Return (x, y) of the center of cell containing provided text 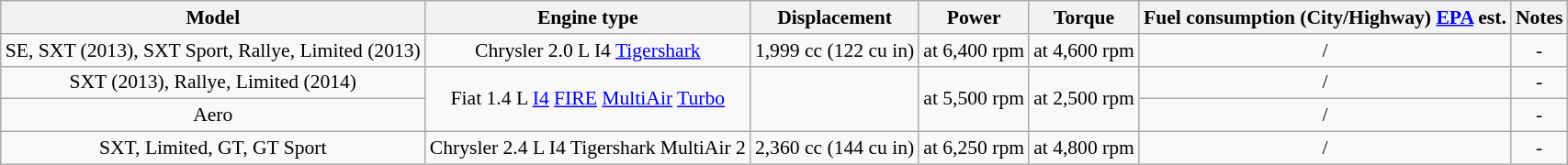
SE, SXT (2013), SXT Sport, Rallye, Limited (2013) (213, 50)
Fiat 1.4 L I4 FIRE MultiAir Turbo (588, 99)
Fuel consumption (City/Highway) EPA est. (1325, 17)
Displacement (834, 17)
at 6,250 rpm (974, 148)
at 4,800 rpm (1084, 148)
at 5,500 rpm (974, 99)
at 2,500 rpm (1084, 99)
Aero (213, 115)
SXT, Limited, GT, GT Sport (213, 148)
Chrysler 2.4 L I4 Tigershark MultiAir 2 (588, 148)
at 6,400 rpm (974, 50)
2,360 cc (144 cu in) (834, 148)
1,999 cc (122 cu in) (834, 50)
at 4,600 rpm (1084, 50)
Model (213, 17)
Power (974, 17)
Notes (1540, 17)
Engine type (588, 17)
Torque (1084, 17)
SXT (2013), Rallye, Limited (2014) (213, 82)
Chrysler 2.0 L I4 Tigershark (588, 50)
